Return the [X, Y] coordinate for the center point of the cell that contains the specified text.  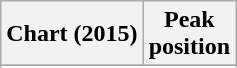
Chart (2015) [72, 34]
Peakposition [189, 34]
